Search for the cell housing the specified text and yield its (X, Y) center coordinate. 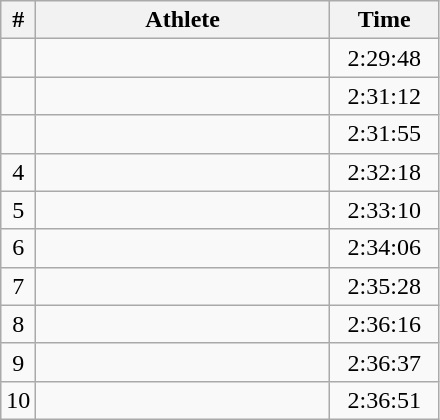
2:33:10 (384, 210)
10 (18, 400)
7 (18, 286)
2:36:51 (384, 400)
2:31:12 (384, 96)
2:36:16 (384, 324)
Athlete (183, 20)
2:36:37 (384, 362)
6 (18, 248)
2:29:48 (384, 58)
2:34:06 (384, 248)
8 (18, 324)
4 (18, 172)
9 (18, 362)
2:35:28 (384, 286)
2:32:18 (384, 172)
Time (384, 20)
5 (18, 210)
2:31:55 (384, 134)
# (18, 20)
